Locate the cell with the specified text and output its [x, y] center coordinate. 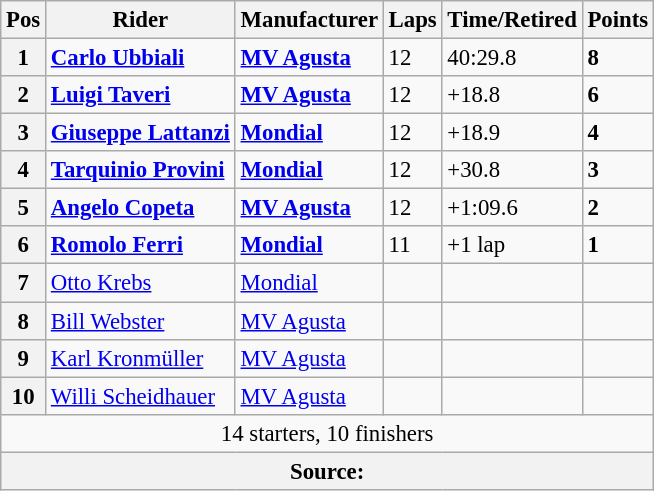
Willi Scheidhauer [141, 396]
10 [24, 396]
Tarquinio Provini [141, 170]
Rider [141, 20]
Romolo Ferri [141, 245]
Time/Retired [512, 20]
Carlo Ubbiali [141, 58]
+18.8 [512, 95]
Karl Kronmüller [141, 358]
Giuseppe Lattanzi [141, 133]
+1 lap [512, 245]
+1:09.6 [512, 208]
40:29.8 [512, 58]
Luigi Taveri [141, 95]
5 [24, 208]
Source: [328, 471]
Manufacturer [309, 20]
+18.9 [512, 133]
Otto Krebs [141, 283]
14 starters, 10 finishers [328, 433]
Laps [412, 20]
Bill Webster [141, 321]
Pos [24, 20]
+30.8 [512, 170]
9 [24, 358]
Angelo Copeta [141, 208]
7 [24, 283]
11 [412, 245]
Points [618, 20]
